For the text-containing cell, return its midpoint in [x, y] coordinate format. 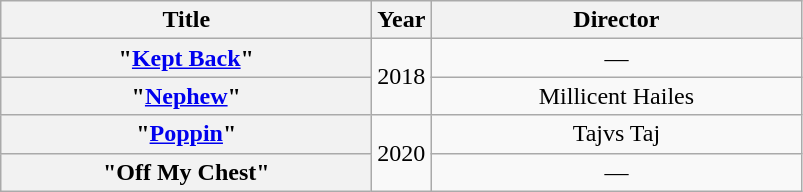
2018 [402, 77]
2020 [402, 153]
Millicent Hailes [616, 96]
"Kept Back" [186, 58]
Title [186, 20]
Director [616, 20]
"Off My Chest" [186, 172]
Year [402, 20]
"Nephew" [186, 96]
Tajvs Taj [616, 134]
"Poppin" [186, 134]
